Locate the cell with the specified text and output its [X, Y] center coordinate. 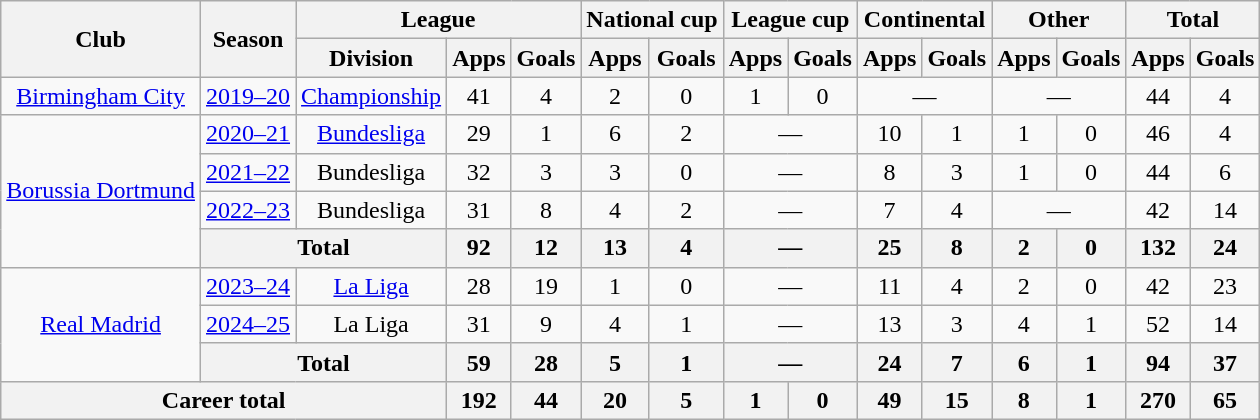
Borussia Dortmund [101, 191]
20 [615, 400]
2022–23 [248, 210]
94 [1158, 362]
Championship [372, 96]
92 [479, 248]
52 [1158, 324]
Division [372, 58]
2021–22 [248, 172]
Real Madrid [101, 324]
National cup [652, 20]
10 [889, 134]
65 [1225, 400]
270 [1158, 400]
41 [479, 96]
25 [889, 248]
2020–21 [248, 134]
2023–24 [248, 286]
37 [1225, 362]
49 [889, 400]
12 [546, 248]
19 [546, 286]
192 [479, 400]
League [438, 20]
League cup [790, 20]
2019–20 [248, 96]
11 [889, 286]
23 [1225, 286]
Continental [924, 20]
15 [957, 400]
Birmingham City [101, 96]
Other [1059, 20]
32 [479, 172]
29 [479, 134]
Career total [224, 400]
Season [248, 39]
Club [101, 39]
46 [1158, 134]
59 [479, 362]
132 [1158, 248]
9 [546, 324]
2024–25 [248, 324]
